From the cell containing the given text, extract its center point as (X, Y) coordinate. 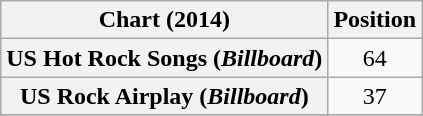
Chart (2014) (164, 20)
37 (375, 96)
US Rock Airplay (Billboard) (164, 96)
64 (375, 58)
Position (375, 20)
US Hot Rock Songs (Billboard) (164, 58)
